Provide the (X, Y) coordinate of the cell's center where the given text is located.  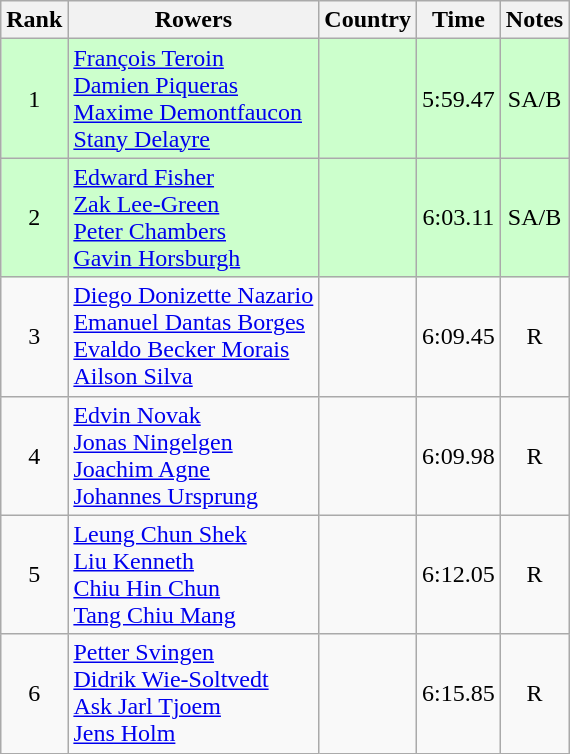
6 (34, 694)
1 (34, 98)
6:09.98 (459, 456)
Petter SvingenDidrik Wie-SoltvedtAsk Jarl TjoemJens Holm (194, 694)
Rank (34, 20)
Notes (534, 20)
5 (34, 574)
Edward FisherZak Lee-GreenPeter ChambersGavin Horsburgh (194, 218)
6:09.45 (459, 336)
6:03.11 (459, 218)
4 (34, 456)
3 (34, 336)
2 (34, 218)
Diego Donizette NazarioEmanuel Dantas BorgesEvaldo Becker MoraisAilson Silva (194, 336)
6:12.05 (459, 574)
Country (368, 20)
Leung Chun ShekLiu KennethChiu Hin ChunTang Chiu Mang (194, 574)
5:59.47 (459, 98)
Rowers (194, 20)
Time (459, 20)
6:15.85 (459, 694)
Edvin NovakJonas NingelgenJoachim AgneJohannes Ursprung (194, 456)
François TeroinDamien PiquerasMaxime DemontfauconStany Delayre (194, 98)
